Return the (x, y) coordinate for the center point of the cell that contains the specified text.  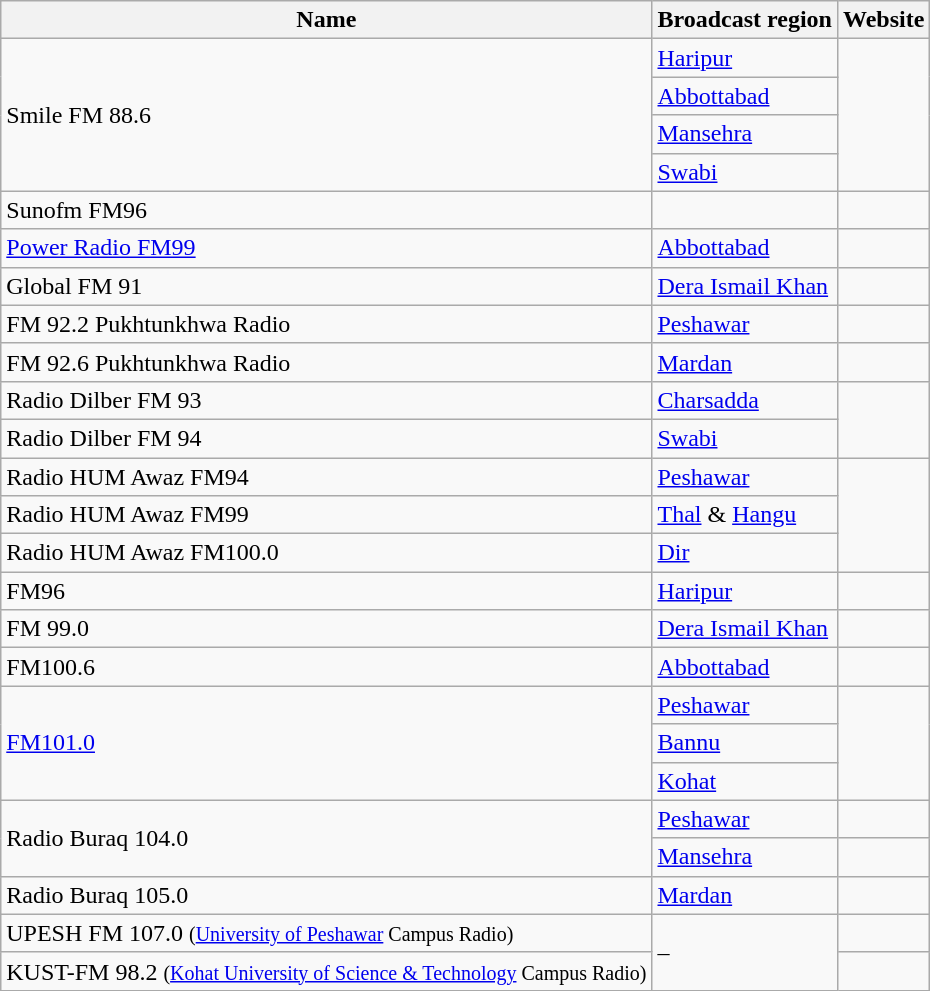
Power Radio FM99 (326, 248)
FM 92.6 Pukhtunkhwa Radio (326, 362)
FM96 (326, 591)
Broadcast region (745, 20)
– (745, 952)
Name (326, 20)
Thal & Hangu (745, 515)
Dir (745, 553)
Smile FM 88.6 (326, 115)
Radio HUM Awaz FM94 (326, 477)
FM100.6 (326, 667)
Radio Dilber FM 94 (326, 438)
Radio Buraq 104.0 (326, 838)
UPESH FM 107.0 (University of Peshawar Campus Radio) (326, 933)
Radio HUM Awaz FM100.0 (326, 553)
Radio Buraq 105.0 (326, 895)
Radio Dilber FM 93 (326, 400)
Radio HUM Awaz FM99 (326, 515)
Website (883, 20)
Global FM 91 (326, 286)
FM101.0 (326, 743)
Charsadda (745, 400)
Bannu (745, 743)
KUST-FM 98.2 (Kohat University of Science & Technology Campus Radio) (326, 971)
Sunofm FM96 (326, 210)
Kohat (745, 781)
FM 92.2 Pukhtunkhwa Radio (326, 324)
FM 99.0 (326, 629)
